Extract the [x, y] coordinate from the center of the cell holding the provided text.  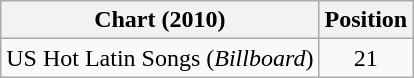
US Hot Latin Songs (Billboard) [160, 58]
Position [366, 20]
21 [366, 58]
Chart (2010) [160, 20]
